Capture the cell that displays the provided text and extract its (X, Y) central coordinate. 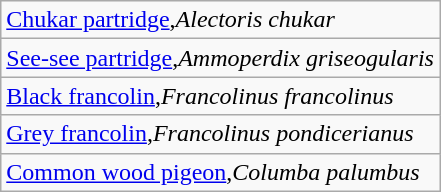
Black francolin,Francolinus francolinus (220, 96)
See-see partridge,Ammoperdix griseogularis (220, 58)
Common wood pigeon,Columba palumbus (220, 172)
Chukar partridge,Alectoris chukar (220, 20)
Grey francolin,Francolinus pondicerianus (220, 134)
